Detect which cell encompasses the target text, then output its [x, y] center coordinate. 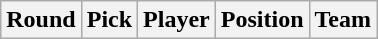
Round [41, 20]
Position [262, 20]
Pick [109, 20]
Team [343, 20]
Player [177, 20]
